Capture the cell that displays the provided text and extract its (x, y) central coordinate. 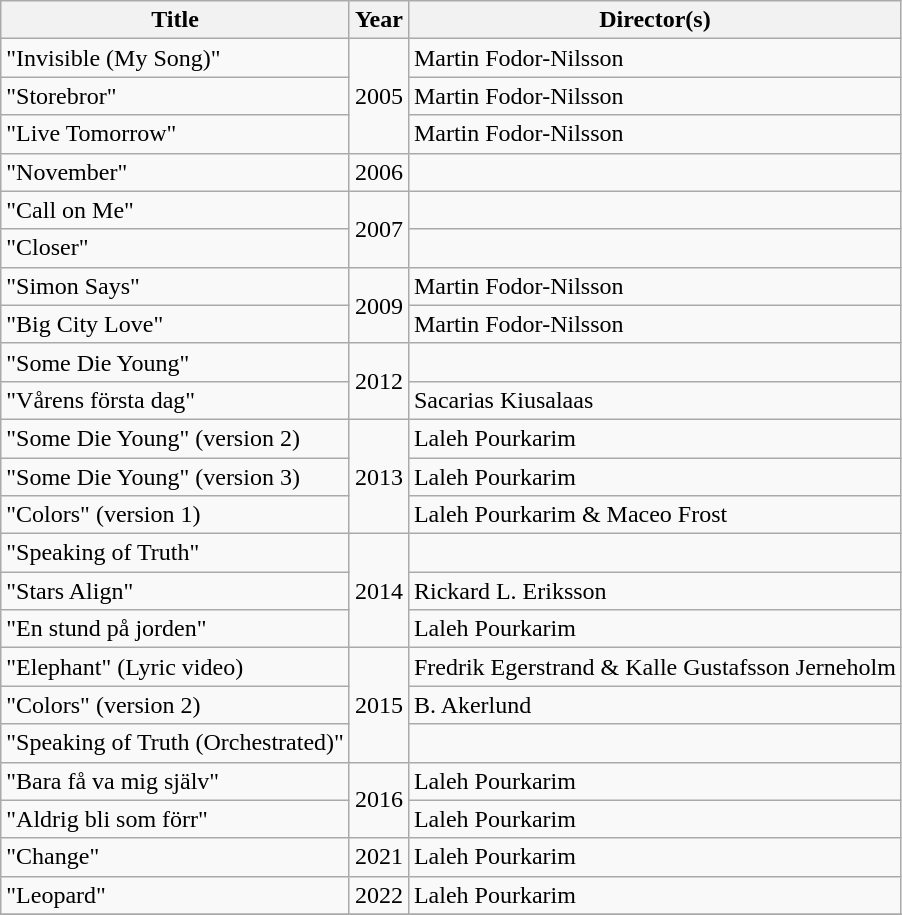
Rickard L. Eriksson (654, 591)
"Some Die Young" (version 2) (176, 438)
2015 (378, 705)
Title (176, 20)
"Big City Love" (176, 324)
Year (378, 20)
2012 (378, 381)
2014 (378, 591)
2005 (378, 96)
"Vårens första dag" (176, 400)
Sacarias Kiusalaas (654, 400)
2009 (378, 305)
Laleh Pourkarim & Maceo Frost (654, 515)
"November" (176, 172)
"Speaking of Truth (Orchestrated)" (176, 743)
"En stund på jorden" (176, 629)
"Invisible (My Song)" (176, 58)
"Some Die Young" (176, 362)
"Stars Align" (176, 591)
"Bara få va mig själv" (176, 781)
2006 (378, 172)
"Change" (176, 857)
Fredrik Egerstrand & Kalle Gustafsson Jerneholm (654, 667)
2022 (378, 895)
"Closer" (176, 248)
"Colors" (version 2) (176, 705)
2016 (378, 800)
Director(s) (654, 20)
"Elephant" (Lyric video) (176, 667)
"Some Die Young" (version 3) (176, 477)
2013 (378, 476)
"Call on Me" (176, 210)
"Colors" (version 1) (176, 515)
2007 (378, 229)
"Speaking of Truth" (176, 553)
"Live Tomorrow" (176, 134)
2021 (378, 857)
"Leopard" (176, 895)
"Aldrig bli som förr" (176, 819)
"Storebror" (176, 96)
"Simon Says" (176, 286)
B. Akerlund (654, 705)
